For the text-containing cell, return its midpoint in (X, Y) coordinate format. 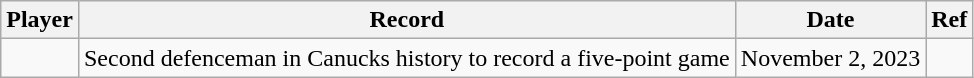
Ref (950, 20)
November 2, 2023 (830, 58)
Second defenceman in Canucks history to record a five-point game (406, 58)
Record (406, 20)
Date (830, 20)
Player (40, 20)
